Determine the [x, y] coordinate at the center of the cell enclosing the given text.  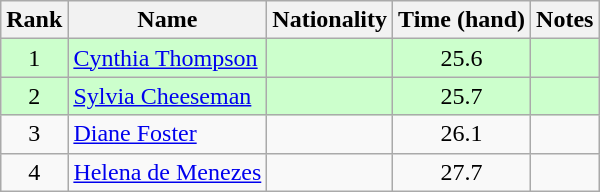
2 [34, 96]
Time (hand) [462, 20]
Helena de Menezes [168, 172]
Name [168, 20]
Rank [34, 20]
27.7 [462, 172]
4 [34, 172]
Notes [565, 20]
Sylvia Cheeseman [168, 96]
3 [34, 134]
1 [34, 58]
Cynthia Thompson [168, 58]
25.7 [462, 96]
Nationality [330, 20]
26.1 [462, 134]
Diane Foster [168, 134]
25.6 [462, 58]
